Return the [X, Y] coordinate for the center point of the cell that contains the specified text.  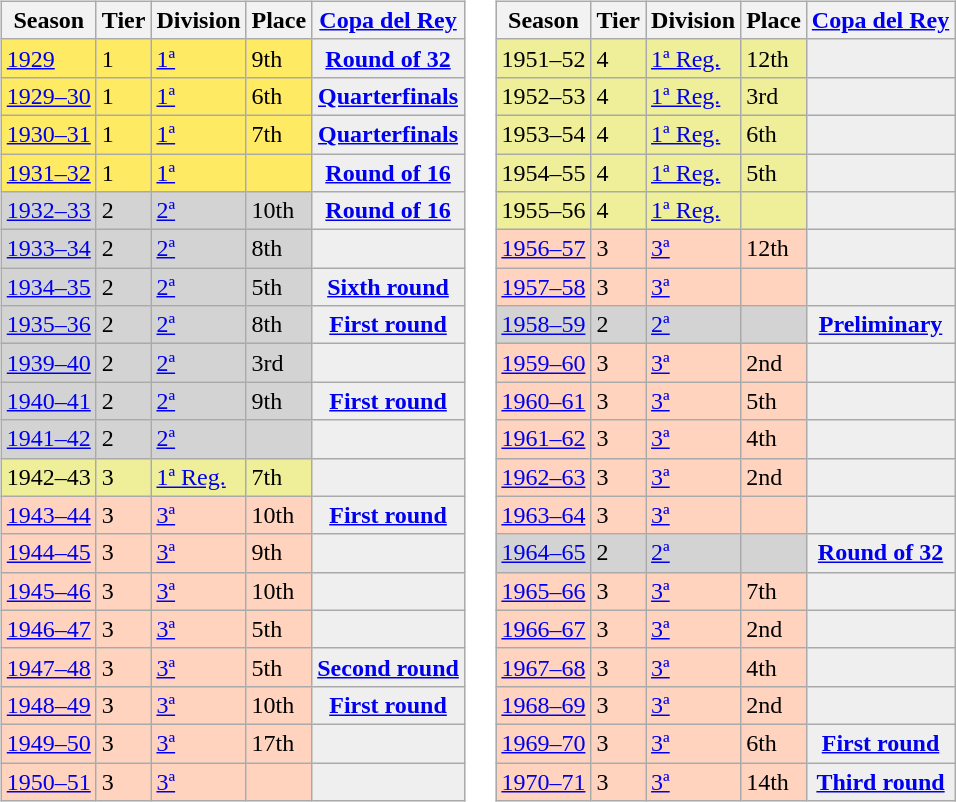
1963–64 [544, 515]
1947–48 [48, 667]
1946–47 [48, 629]
1933–34 [48, 249]
1956–57 [544, 249]
1964–65 [544, 553]
1948–49 [48, 705]
1960–61 [544, 401]
1950–51 [48, 781]
1951–52 [544, 58]
14th [774, 781]
1959–60 [544, 363]
Second round [388, 667]
1953–54 [544, 134]
1954–55 [544, 173]
Preliminary [880, 325]
1966–67 [544, 629]
1941–42 [48, 439]
1961–62 [544, 439]
Third round [880, 781]
1944–45 [48, 553]
1935–36 [48, 325]
1967–68 [544, 667]
17th [279, 743]
1943–44 [48, 515]
1930–31 [48, 134]
1942–43 [48, 477]
1969–70 [544, 743]
1952–53 [544, 96]
1968–69 [544, 705]
1929–30 [48, 96]
Sixth round [388, 287]
1940–41 [48, 401]
1934–35 [48, 287]
1970–71 [544, 781]
1957–58 [544, 287]
1955–56 [544, 211]
1945–46 [48, 591]
1965–66 [544, 591]
1939–40 [48, 363]
1962–63 [544, 477]
1929 [48, 58]
1958–59 [544, 325]
1932–33 [48, 211]
1931–32 [48, 173]
1949–50 [48, 743]
